Determine the [X, Y] coordinate at the center of the cell enclosing the given text.  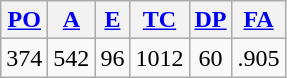
PO [24, 20]
DP [210, 20]
542 [72, 58]
E [112, 20]
1012 [160, 58]
96 [112, 58]
TC [160, 20]
374 [24, 58]
A [72, 20]
.905 [258, 58]
FA [258, 20]
60 [210, 58]
